Return the (X, Y) coordinate for the center point of the cell that contains the specified text.  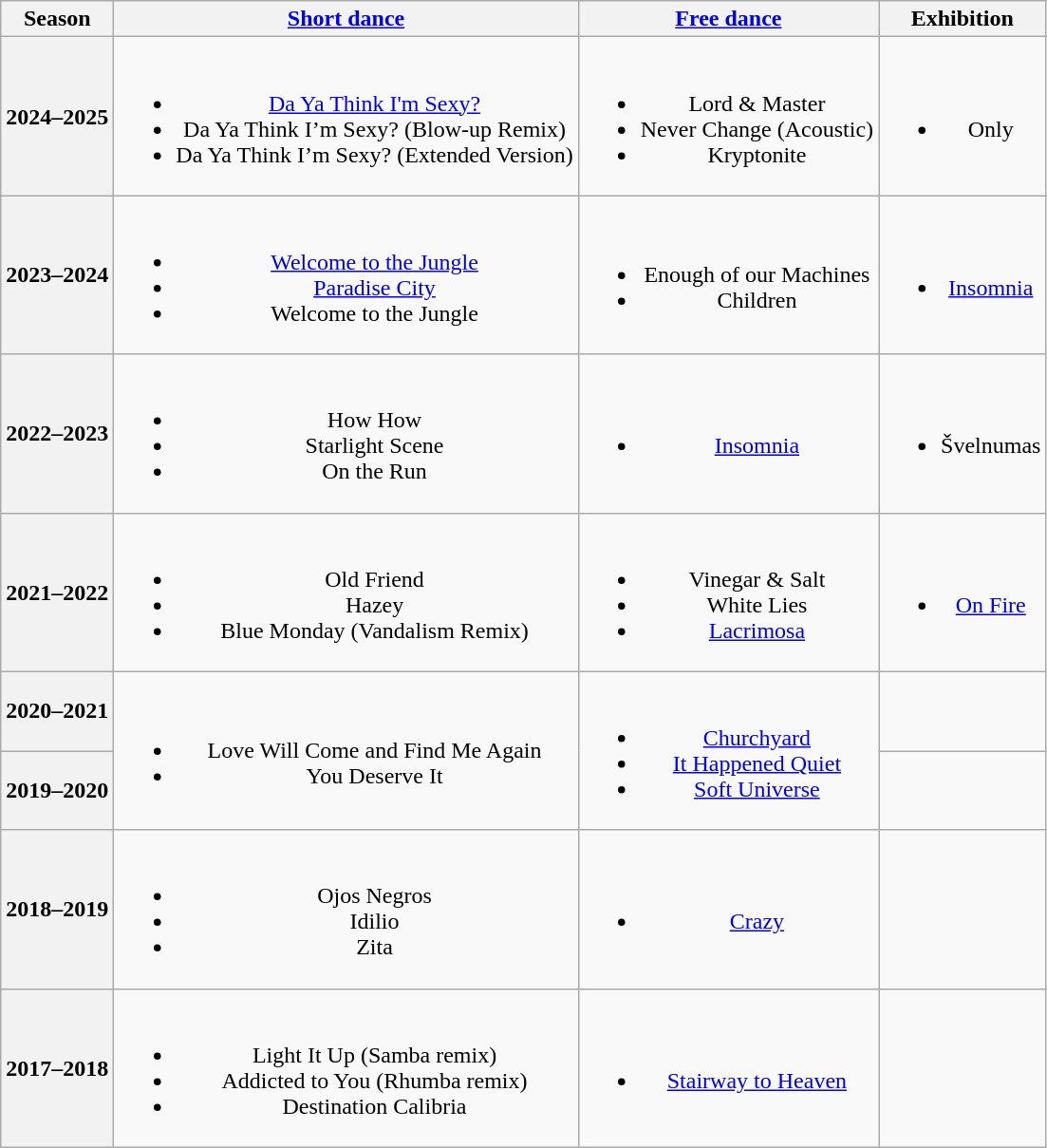
2020–2021 (57, 711)
2024–2025 (57, 116)
Light It Up (Samba remix) Addicted to You (Rhumba remix) Destination Calibria (346, 1067)
2023–2024 (57, 275)
2019–2020 (57, 791)
Exhibition (963, 19)
Old Friend Hazey Blue Monday (Vandalism Remix) (346, 593)
Stairway to Heaven (728, 1067)
Švelnumas (963, 433)
2017–2018 (57, 1067)
Enough of our Machines Children (728, 275)
2022–2023 (57, 433)
Free dance (728, 19)
Season (57, 19)
2021–2022 (57, 593)
Lord & Master Never Change (Acoustic) Kryptonite (728, 116)
Ojos Negros Idilio Zita (346, 910)
Vinegar & Salt White Lies Lacrimosa (728, 593)
Short dance (346, 19)
Only (963, 116)
Crazy (728, 910)
Da Ya Think I'm Sexy? Da Ya Think I’m Sexy? (Blow-up Remix) Da Ya Think I’m Sexy? (Extended Version) (346, 116)
How How Starlight Scene On the Run (346, 433)
On Fire (963, 593)
ChurchyardIt Happened QuietSoft Universe (728, 750)
Love Will Come and Find Me Again You Deserve It (346, 750)
2018–2019 (57, 910)
Welcome to the JungleParadise CityWelcome to the Jungle (346, 275)
